Provide the [x, y] coordinate of the cell's center where the given text is located.  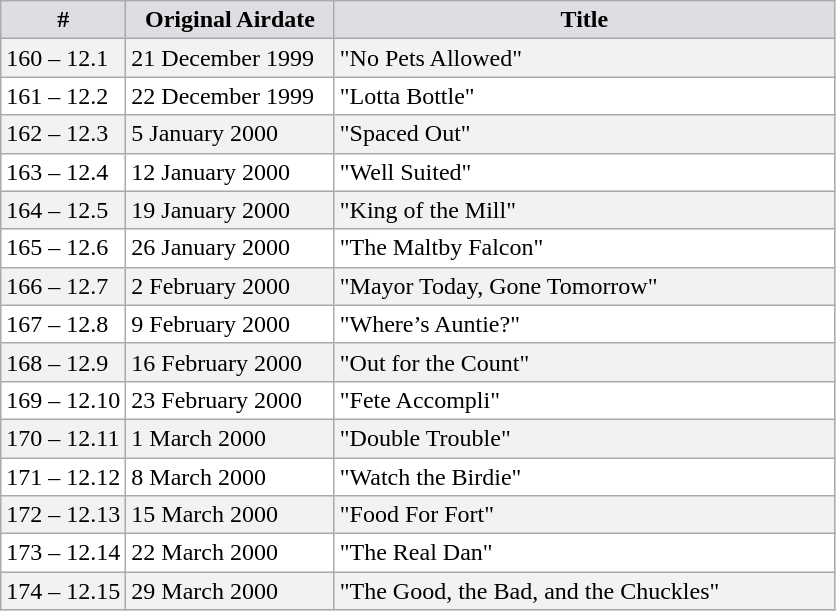
"No Pets Allowed" [584, 58]
168 – 12.9 [64, 362]
2 February 2000 [230, 286]
165 – 12.6 [64, 248]
"Out for the Count" [584, 362]
16 February 2000 [230, 362]
1 March 2000 [230, 438]
"Mayor Today, Gone Tomorrow" [584, 286]
"Where’s Auntie?" [584, 324]
"Watch the Birdie" [584, 477]
170 – 12.11 [64, 438]
161 – 12.2 [64, 96]
167 – 12.8 [64, 324]
"Well Suited" [584, 172]
"The Real Dan" [584, 553]
"Food For Fort" [584, 515]
19 January 2000 [230, 210]
174 – 12.15 [64, 591]
169 – 12.10 [64, 400]
160 – 12.1 [64, 58]
"Lotta Bottle" [584, 96]
172 – 12.13 [64, 515]
166 – 12.7 [64, 286]
9 February 2000 [230, 324]
15 March 2000 [230, 515]
23 February 2000 [230, 400]
171 – 12.12 [64, 477]
29 March 2000 [230, 591]
"The Good, the Bad, and the Chuckles" [584, 591]
173 – 12.14 [64, 553]
162 – 12.3 [64, 134]
"The Maltby Falcon" [584, 248]
8 March 2000 [230, 477]
# [64, 20]
164 – 12.5 [64, 210]
"King of the Mill" [584, 210]
"Spaced Out" [584, 134]
22 March 2000 [230, 553]
12 January 2000 [230, 172]
"Fete Accompli" [584, 400]
26 January 2000 [230, 248]
22 December 1999 [230, 96]
5 January 2000 [230, 134]
"Double Trouble" [584, 438]
Title [584, 20]
Original Airdate [230, 20]
21 December 1999 [230, 58]
163 – 12.4 [64, 172]
